Scan for the cell matching the given text and deliver its (X, Y) coordinate at center. 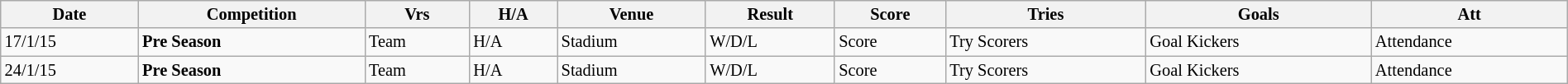
Att (1469, 14)
Venue (632, 14)
24/1/15 (69, 70)
Goals (1259, 14)
Result (770, 14)
Competition (251, 14)
Tries (1045, 14)
Vrs (417, 14)
Date (69, 14)
17/1/15 (69, 42)
